Search for the cell housing the specified text and yield its [x, y] center coordinate. 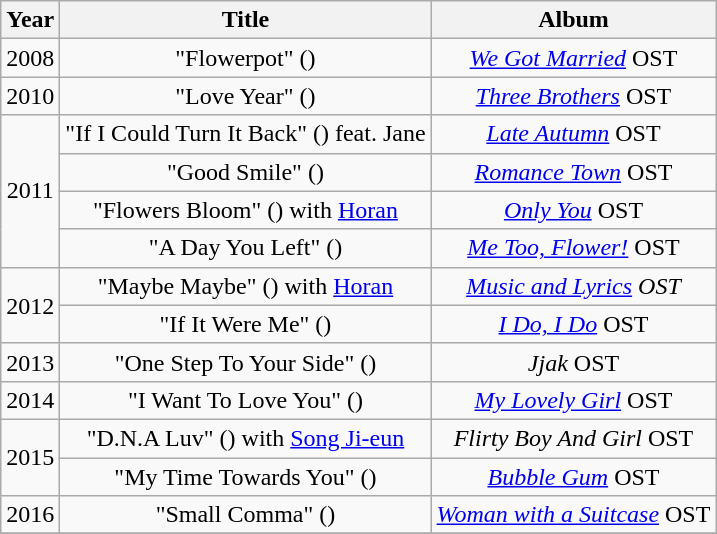
"Maybe Maybe" () with Horan [246, 286]
My Lovely Girl OST [574, 400]
2015 [30, 457]
Bubble Gum OST [574, 477]
I Do, I Do OST [574, 324]
"A Day You Left" () [246, 248]
Romance Town OST [574, 172]
"One Step To Your Side" () [246, 362]
Flirty Boy And Girl OST [574, 438]
"D.N.A Luv" () with Song Ji-eun [246, 438]
Jjak OST [574, 362]
"Flowers Bloom" () with Horan [246, 210]
"Flowerpot" () [246, 58]
Three Brothers OST [574, 96]
"I Want To Love You" () [246, 400]
Only You OST [574, 210]
"Small Comma" () [246, 515]
We Got Married OST [574, 58]
Music and Lyrics OST [574, 286]
"If It Were Me" () [246, 324]
2011 [30, 191]
Album [574, 20]
2010 [30, 96]
Title [246, 20]
Woman with a Suitcase OST [574, 515]
"My Time Towards You" () [246, 477]
2008 [30, 58]
"If I Could Turn It Back" () feat. Jane [246, 134]
"Good Smile" () [246, 172]
2012 [30, 305]
2014 [30, 400]
Late Autumn OST [574, 134]
Year [30, 20]
2016 [30, 515]
"Love Year" () [246, 96]
2013 [30, 362]
Me Too, Flower! OST [574, 248]
